Capture the cell that displays the provided text and extract its (x, y) central coordinate. 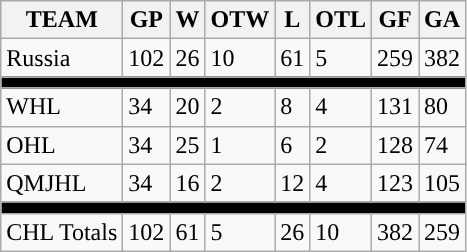
6 (292, 145)
25 (188, 145)
20 (188, 107)
Russia (62, 58)
123 (396, 183)
W (188, 20)
GP (146, 20)
OTL (341, 20)
CHL Totals (62, 232)
128 (396, 145)
105 (442, 183)
8 (292, 107)
L (292, 20)
80 (442, 107)
OTW (240, 20)
12 (292, 183)
TEAM (62, 20)
GA (442, 20)
131 (396, 107)
GF (396, 20)
OHL (62, 145)
16 (188, 183)
WHL (62, 107)
1 (240, 145)
QMJHL (62, 183)
74 (442, 145)
